Identify which cell holds the provided text, then report its [x, y] central coordinate. 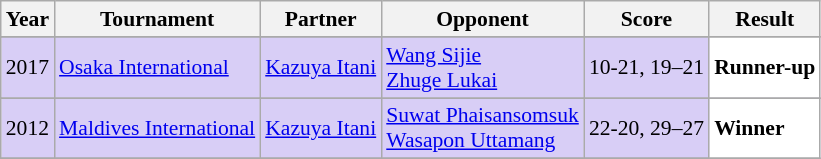
Tournament [157, 19]
Wang Sijie Zhuge Lukai [482, 68]
10-21, 19–21 [646, 68]
Suwat Phaisansomsuk Wasapon Uttamang [482, 128]
Partner [320, 19]
Score [646, 19]
Maldives International [157, 128]
Runner-up [764, 68]
Result [764, 19]
Winner [764, 128]
2017 [28, 68]
Year [28, 19]
2012 [28, 128]
22-20, 29–27 [646, 128]
Opponent [482, 19]
Osaka International [157, 68]
